Determine the (x, y) coordinate at the center of the cell enclosing the given text.  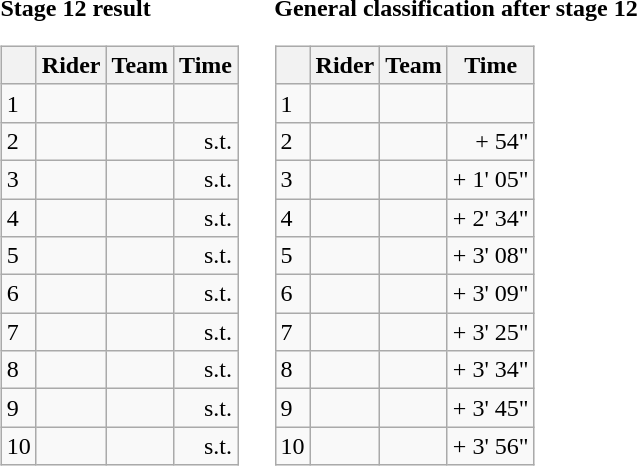
+ 3' 25" (490, 332)
+ 1' 05" (490, 179)
+ 3' 34" (490, 370)
+ 3' 09" (490, 294)
+ 3' 08" (490, 256)
+ 54" (490, 141)
+ 3' 56" (490, 446)
+ 2' 34" (490, 217)
+ 3' 45" (490, 408)
